Provide the [x, y] coordinate of the cell's center where the given text is located.  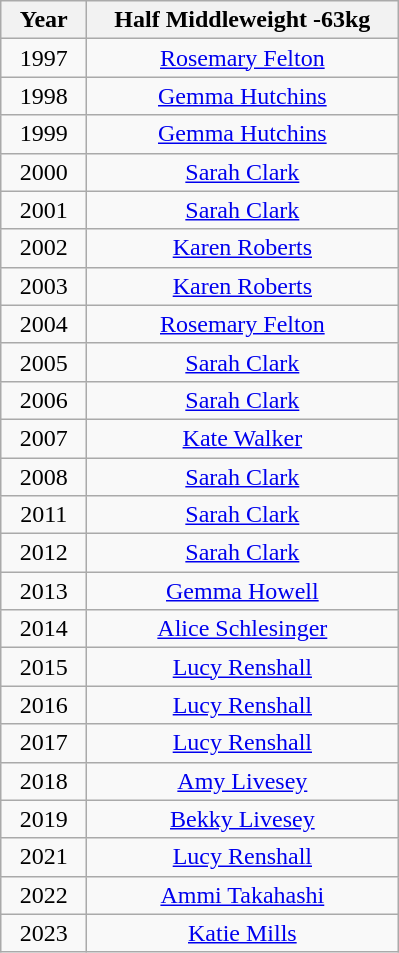
2002 [44, 248]
Bekky Livesey [242, 819]
2014 [44, 629]
2012 [44, 553]
2019 [44, 819]
Half Middleweight -63kg [242, 20]
Alice Schlesinger [242, 629]
2022 [44, 895]
2016 [44, 705]
Gemma Howell [242, 591]
2015 [44, 667]
2011 [44, 515]
Year [44, 20]
Katie Mills [242, 933]
Ammi Takahashi [242, 895]
2005 [44, 362]
1998 [44, 96]
2003 [44, 286]
2000 [44, 172]
1997 [44, 58]
Kate Walker [242, 438]
2013 [44, 591]
2018 [44, 781]
2007 [44, 438]
2001 [44, 210]
2021 [44, 857]
2006 [44, 400]
1999 [44, 134]
2017 [44, 743]
Amy Livesey [242, 781]
2008 [44, 477]
2023 [44, 933]
2004 [44, 324]
